Return (X, Y) of the center of cell containing provided text 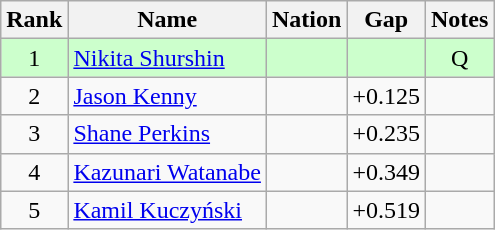
Kamil Kuczyński (168, 210)
Rank (34, 20)
Shane Perkins (168, 134)
Gap (386, 20)
5 (34, 210)
Notes (459, 20)
+0.235 (386, 134)
Name (168, 20)
Kazunari Watanabe (168, 172)
Q (459, 58)
3 (34, 134)
Nikita Shurshin (168, 58)
2 (34, 96)
+0.519 (386, 210)
+0.125 (386, 96)
4 (34, 172)
1 (34, 58)
Nation (306, 20)
+0.349 (386, 172)
Jason Kenny (168, 96)
